Find where the given text appears and provide that cell's center as [X, Y] coordinate. 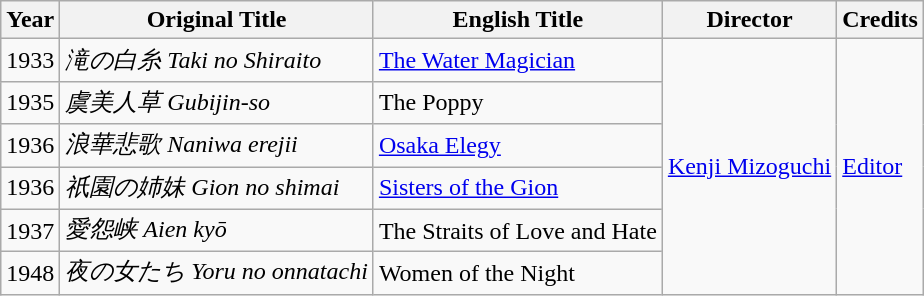
浪華悲歌 Naniwa erejii [217, 146]
The Straits of Love and Hate [518, 230]
Original Title [217, 20]
Sisters of the Gion [518, 188]
Editor [880, 166]
The Water Magician [518, 60]
Year [30, 20]
虞美人草 Gubijin-so [217, 102]
Credits [880, 20]
1933 [30, 60]
Kenji Mizoguchi [749, 166]
Women of the Night [518, 274]
1948 [30, 274]
English Title [518, 20]
夜の女たち Yoru no onnatachi [217, 274]
Director [749, 20]
The Poppy [518, 102]
滝の白糸 Taki no Shiraito [217, 60]
祇園の姉妹 Gion no shimai [217, 188]
愛怨峡 Aien kyō [217, 230]
1935 [30, 102]
Osaka Elegy [518, 146]
1937 [30, 230]
